Search for the cell housing the specified text and yield its [x, y] center coordinate. 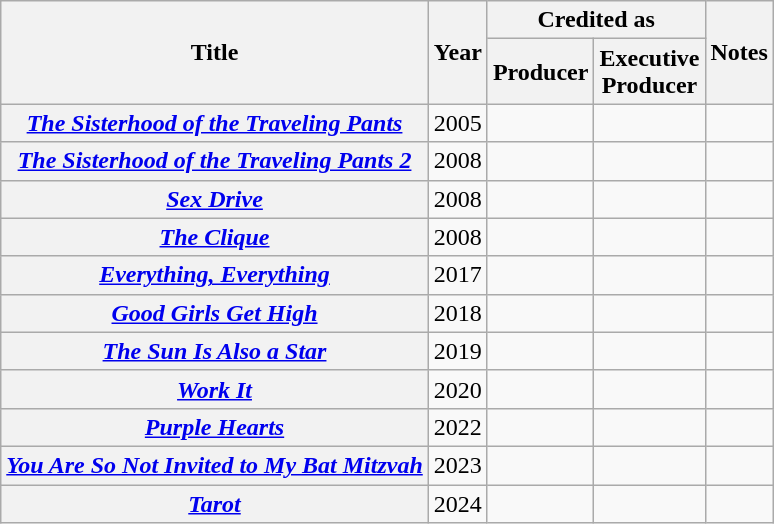
2024 [458, 503]
2018 [458, 313]
Year [458, 52]
Sex Drive [215, 199]
Notes [739, 52]
The Sisterhood of the Traveling Pants 2 [215, 161]
2019 [458, 351]
The Clique [215, 237]
2020 [458, 389]
Good Girls Get High [215, 313]
Title [215, 52]
You Are So Not Invited to My Bat Mitzvah [215, 465]
2005 [458, 123]
Purple Hearts [215, 427]
Producer [540, 72]
Tarot [215, 503]
2023 [458, 465]
Everything, Everything [215, 275]
Work It [215, 389]
Credited as [596, 20]
ExecutiveProducer [650, 72]
2022 [458, 427]
The Sun Is Also a Star [215, 351]
The Sisterhood of the Traveling Pants [215, 123]
2017 [458, 275]
